Detect which cell encompasses the target text, then output its [X, Y] center coordinate. 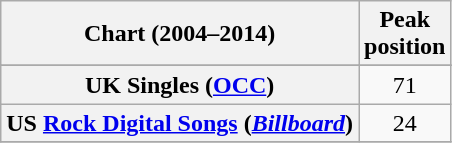
Chart (2004–2014) [180, 34]
Peakposition [405, 34]
US Rock Digital Songs (Billboard) [180, 123]
UK Singles (OCC) [180, 85]
71 [405, 85]
24 [405, 123]
